Return the (X, Y) coordinate for the center point of the cell that contains the specified text.  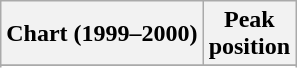
Chart (1999–2000) (102, 34)
Peakposition (249, 34)
